Provide the (x, y) coordinate of the cell's center where the given text is located.  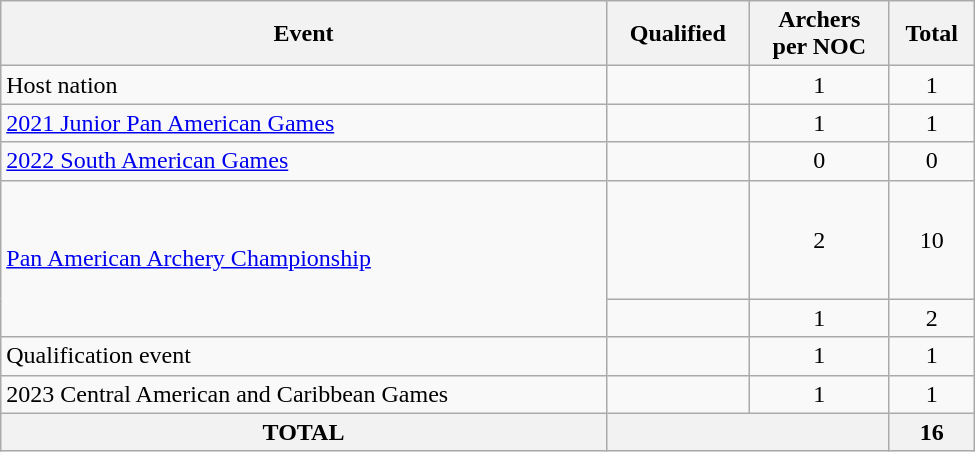
Qualification event (304, 356)
16 (932, 432)
Archers per NOC (819, 34)
Host nation (304, 85)
2023 Central American and Caribbean Games (304, 394)
TOTAL (304, 432)
Total (932, 34)
Qualified (678, 34)
2022 South American Games (304, 161)
Event (304, 34)
10 (932, 240)
2021 Junior Pan American Games (304, 123)
Pan American Archery Championship (304, 258)
